For the text-containing cell, return its midpoint in (X, Y) coordinate format. 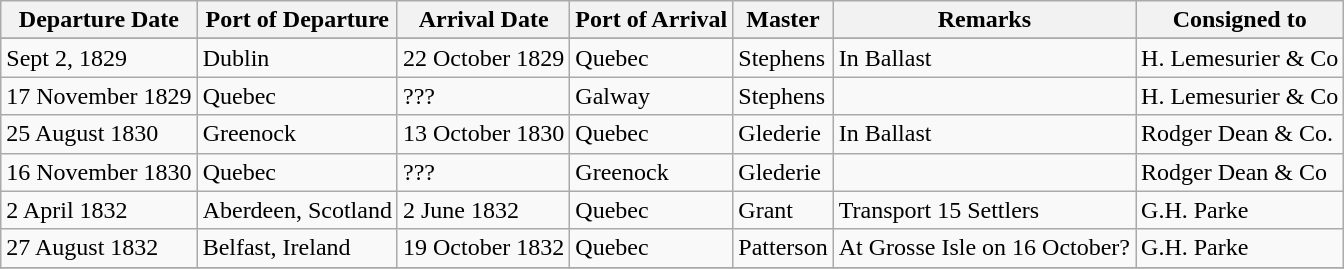
2 April 1832 (99, 210)
13 October 1830 (483, 134)
Port of Departure (297, 20)
25 August 1830 (99, 134)
27 August 1832 (99, 248)
Departure Date (99, 20)
Galway (652, 96)
Dublin (297, 58)
Port of Arrival (652, 20)
Master (783, 20)
Transport 15 Settlers (984, 210)
16 November 1830 (99, 172)
Patterson (783, 248)
Rodger Dean & Co. (1240, 134)
17 November 1829 (99, 96)
Arrival Date (483, 20)
Belfast, Ireland (297, 248)
Remarks (984, 20)
Grant (783, 210)
22 October 1829 (483, 58)
2 June 1832 (483, 210)
Sept 2, 1829 (99, 58)
Rodger Dean & Co (1240, 172)
19 October 1832 (483, 248)
Aberdeen, Scotland (297, 210)
Consigned to (1240, 20)
At Grosse Isle on 16 October? (984, 248)
